Identify which cell holds the provided text, then report its [X, Y] central coordinate. 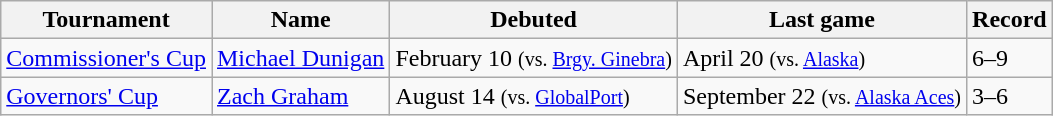
February 10 (vs. Brgy. Ginebra) [534, 58]
Zach Graham [301, 96]
Governors' Cup [106, 96]
April 20 (vs. Alaska) [822, 58]
September 22 (vs. Alaska Aces) [822, 96]
6–9 [1010, 58]
Name [301, 20]
3–6 [1010, 96]
Commissioner's Cup [106, 58]
Michael Dunigan [301, 58]
Debuted [534, 20]
Tournament [106, 20]
Record [1010, 20]
August 14 (vs. GlobalPort) [534, 96]
Last game [822, 20]
